Identify which cell holds the provided text, then report its [x, y] central coordinate. 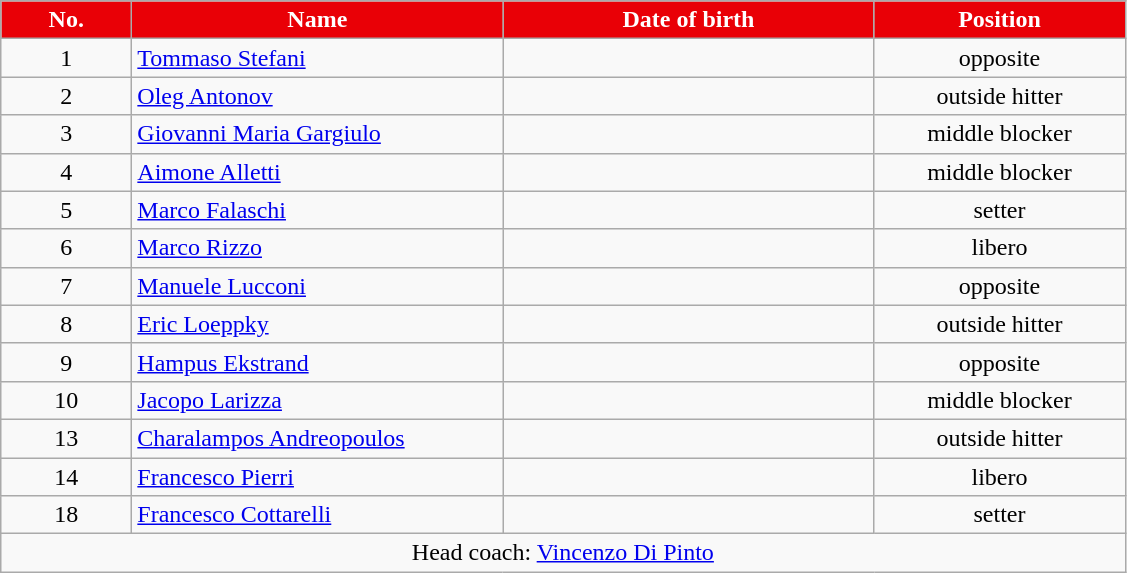
Tommaso Stefani [318, 58]
3 [66, 134]
2 [66, 96]
Eric Loeppky [318, 324]
1 [66, 58]
4 [66, 172]
Giovanni Maria Gargiulo [318, 134]
8 [66, 324]
Marco Rizzo [318, 248]
Aimone Alletti [318, 172]
Marco Falaschi [318, 210]
Position [1000, 20]
10 [66, 400]
5 [66, 210]
Date of birth [688, 20]
Francesco Cottarelli [318, 515]
9 [66, 362]
18 [66, 515]
Head coach: Vincenzo Di Pinto [563, 553]
Oleg Antonov [318, 96]
No. [66, 20]
Charalampos Andreopoulos [318, 438]
7 [66, 286]
14 [66, 477]
Francesco Pierri [318, 477]
13 [66, 438]
Hampus Ekstrand [318, 362]
Jacopo Larizza [318, 400]
6 [66, 248]
Name [318, 20]
Manuele Lucconi [318, 286]
